Search for the cell housing the specified text and yield its [X, Y] center coordinate. 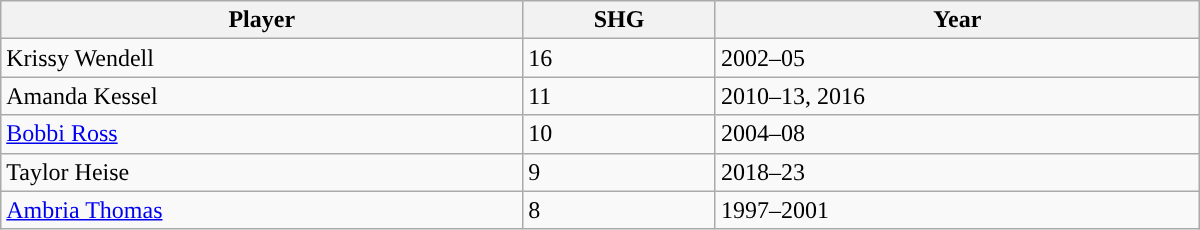
2002–05 [957, 58]
Taylor Heise [262, 172]
Player [262, 20]
Year [957, 20]
9 [620, 172]
11 [620, 96]
Bobbi Ross [262, 134]
2018–23 [957, 172]
10 [620, 134]
Ambria Thomas [262, 210]
8 [620, 210]
SHG [620, 20]
2010–13, 2016 [957, 96]
2004–08 [957, 134]
16 [620, 58]
Amanda Kessel [262, 96]
Krissy Wendell [262, 58]
1997–2001 [957, 210]
